From the cell containing the given text, extract its center point as [x, y] coordinate. 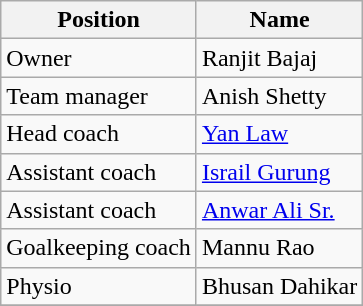
Position [99, 20]
Yan Law [279, 134]
Owner [99, 58]
Israil Gurung [279, 172]
Mannu Rao [279, 248]
Bhusan Dahikar [279, 286]
Ranjit Bajaj [279, 58]
Physio [99, 286]
Anwar Ali Sr. [279, 210]
Head coach [99, 134]
Anish Shetty [279, 96]
Goalkeeping coach [99, 248]
Team manager [99, 96]
Name [279, 20]
